Scan for the cell matching the given text and deliver its (X, Y) coordinate at center. 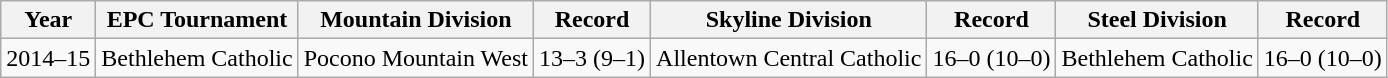
Allentown Central Catholic (789, 58)
Year (48, 20)
Skyline Division (789, 20)
13–3 (9–1) (592, 58)
Pocono Mountain West (416, 58)
Mountain Division (416, 20)
2014–15 (48, 58)
EPC Tournament (197, 20)
Steel Division (1157, 20)
